Return the (x, y) coordinate for the center point of the cell that contains the specified text.  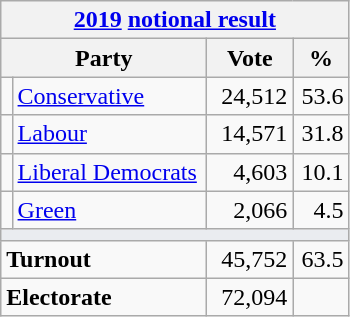
14,571 (250, 134)
24,512 (250, 96)
Turnout (104, 259)
2019 notional result (175, 20)
Vote (250, 58)
10.1 (321, 172)
45,752 (250, 259)
63.5 (321, 259)
Conservative (110, 96)
4,603 (250, 172)
4.5 (321, 210)
% (321, 58)
Electorate (104, 297)
2,066 (250, 210)
31.8 (321, 134)
Labour (110, 134)
Party (104, 58)
Green (110, 210)
Liberal Democrats (110, 172)
72,094 (250, 297)
53.6 (321, 96)
